Detect which cell encompasses the target text, then output its [x, y] center coordinate. 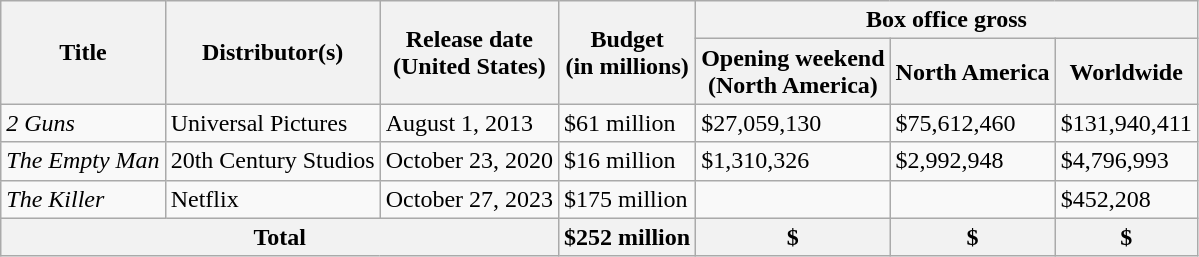
The Killer [83, 199]
October 27, 2023 [469, 199]
$27,059,130 [793, 123]
$252 million [628, 237]
Distributor(s) [272, 52]
$61 million [628, 123]
$16 million [628, 161]
Box office gross [947, 20]
2 Guns [83, 123]
$4,796,993 [1126, 161]
October 23, 2020 [469, 161]
Budget (in millions) [628, 52]
$75,612,460 [972, 123]
Universal Pictures [272, 123]
$131,940,411 [1126, 123]
The Empty Man [83, 161]
Worldwide [1126, 72]
Title [83, 52]
Release date (United States) [469, 52]
Total [280, 237]
20th Century Studios [272, 161]
Opening weekend (North America) [793, 72]
Netflix [272, 199]
$2,992,948 [972, 161]
August 1, 2013 [469, 123]
$1,310,326 [793, 161]
North America [972, 72]
$175 million [628, 199]
$452,208 [1126, 199]
